Pinpoint the cell where the given text exists, returning its (X, Y) midpoint coordinate. 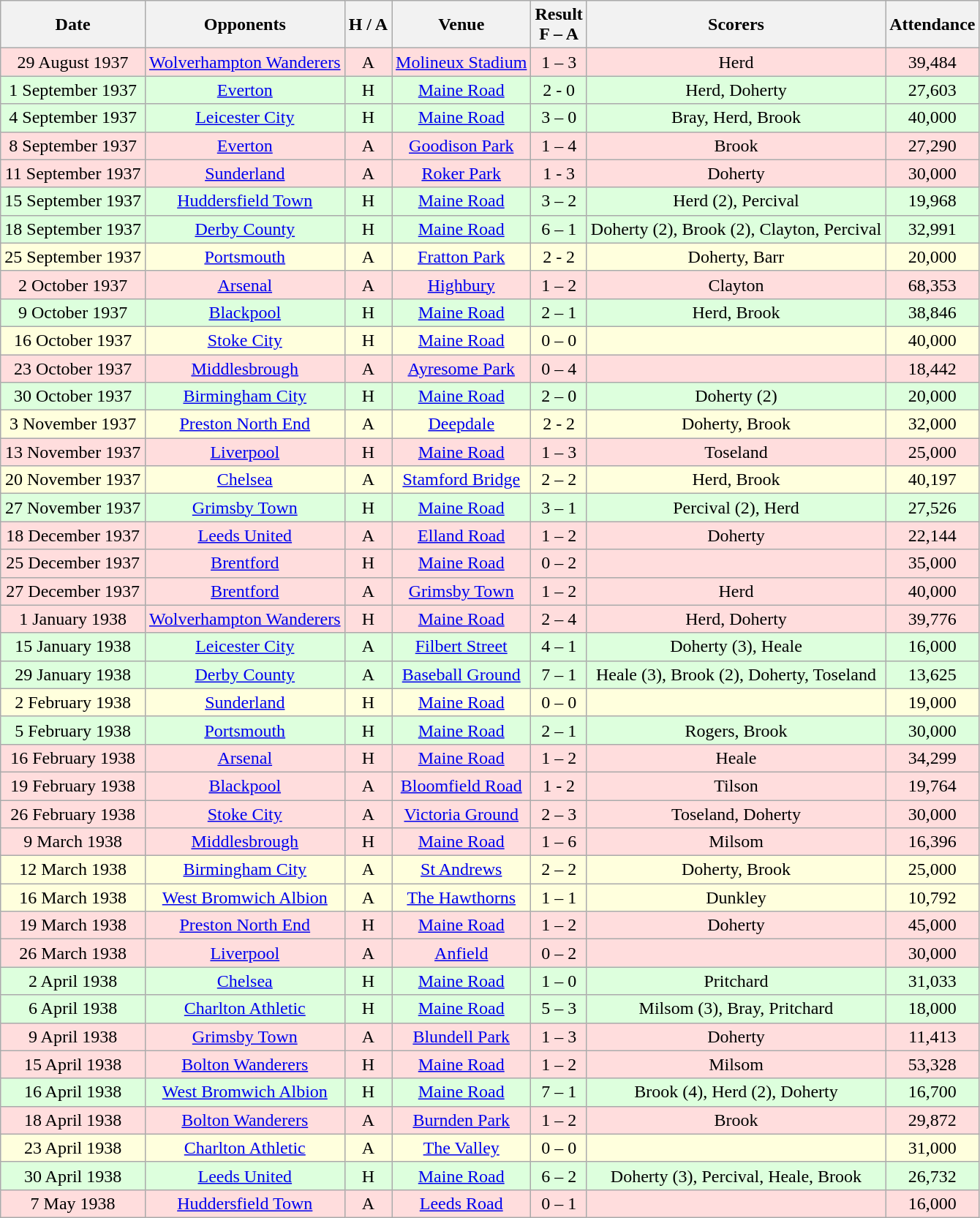
35,000 (932, 563)
Toseland (736, 452)
Deepdale (461, 424)
32,000 (932, 424)
15 September 1937 (73, 201)
40,197 (932, 480)
Tilson (736, 786)
Bray, Herd, Brook (736, 118)
Doherty (2) (736, 396)
13 November 1937 (73, 452)
26 March 1938 (73, 953)
18,000 (932, 1009)
Opponents (244, 25)
0 – 1 (559, 1203)
2 – 4 (559, 619)
Burnden Park (461, 1120)
19,764 (932, 786)
Highbury (461, 285)
6 – 1 (559, 229)
Victoria Ground (461, 814)
Date (73, 25)
3 – 1 (559, 508)
39,484 (932, 62)
Doherty (3), Percival, Heale, Brook (736, 1176)
25 December 1937 (73, 563)
Leeds Road (461, 1203)
27,290 (932, 146)
29 August 1937 (73, 62)
5 – 3 (559, 1009)
27,526 (932, 508)
9 April 1938 (73, 1037)
27 November 1937 (73, 508)
Filbert Street (461, 647)
Clayton (736, 285)
19 March 1938 (73, 925)
22,144 (932, 535)
39,776 (932, 619)
31,000 (932, 1148)
Fratton Park (461, 257)
1 - 3 (559, 173)
19,968 (932, 201)
16,396 (932, 842)
Venue (461, 25)
2 – 0 (559, 396)
11,413 (932, 1037)
Baseball Ground (461, 674)
Heale (736, 758)
30 April 1938 (73, 1176)
13,625 (932, 674)
53,328 (932, 1064)
20 November 1937 (73, 480)
9 March 1938 (73, 842)
Pritchard (736, 981)
15 April 1938 (73, 1064)
St Andrews (461, 870)
2 - 0 (559, 90)
The Valley (461, 1148)
16 February 1938 (73, 758)
29,872 (932, 1120)
The Hawthorns (461, 898)
32,991 (932, 229)
3 – 2 (559, 201)
Heale (3), Brook (2), Doherty, Toseland (736, 674)
34,299 (932, 758)
Goodison Park (461, 146)
26,732 (932, 1176)
18 December 1937 (73, 535)
Milsom (3), Bray, Pritchard (736, 1009)
9 October 1937 (73, 312)
4 September 1937 (73, 118)
Attendance (932, 25)
1 – 6 (559, 842)
3 November 1937 (73, 424)
1 January 1938 (73, 619)
Toseland, Doherty (736, 814)
Herd (2), Percival (736, 201)
2 April 1938 (73, 981)
Blundell Park (461, 1037)
23 October 1937 (73, 368)
Doherty (2), Brook (2), Clayton, Percival (736, 229)
4 – 1 (559, 647)
Scorers (736, 25)
27,603 (932, 90)
Molineux Stadium (461, 62)
45,000 (932, 925)
30 October 1937 (73, 396)
2 – 3 (559, 814)
10,792 (932, 898)
7 May 1938 (73, 1203)
6 – 2 (559, 1176)
16 March 1938 (73, 898)
1 - 2 (559, 786)
25 September 1937 (73, 257)
ResultF – A (559, 25)
Doherty (3), Heale (736, 647)
5 February 1938 (73, 730)
H / A (368, 25)
Bloomfield Road (461, 786)
19,000 (932, 702)
31,033 (932, 981)
16 April 1938 (73, 1092)
Elland Road (461, 535)
23 April 1938 (73, 1148)
6 April 1938 (73, 1009)
8 September 1937 (73, 146)
1 – 4 (559, 146)
Roker Park (461, 173)
Dunkley (736, 898)
3 – 0 (559, 118)
Brook (4), Herd (2), Doherty (736, 1092)
12 March 1938 (73, 870)
Ayresome Park (461, 368)
2 October 1937 (73, 285)
26 February 1938 (73, 814)
11 September 1937 (73, 173)
1 – 0 (559, 981)
27 December 1937 (73, 591)
1 – 1 (559, 898)
1 September 1937 (73, 90)
16,700 (932, 1092)
18,442 (932, 368)
18 September 1937 (73, 229)
Rogers, Brook (736, 730)
Doherty, Barr (736, 257)
16 October 1937 (73, 340)
0 – 4 (559, 368)
2 February 1938 (73, 702)
Percival (2), Herd (736, 508)
68,353 (932, 285)
29 January 1938 (73, 674)
19 February 1938 (73, 786)
15 January 1938 (73, 647)
38,846 (932, 312)
Stamford Bridge (461, 480)
18 April 1938 (73, 1120)
Anfield (461, 953)
